Find where the given text appears and provide that cell's center as (X, Y) coordinate. 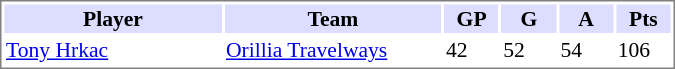
52 (529, 50)
Orillia Travelways (332, 50)
GP (471, 18)
106 (643, 50)
Player (112, 18)
54 (586, 50)
Tony Hrkac (112, 50)
42 (471, 50)
Team (332, 18)
Pts (643, 18)
G (529, 18)
A (586, 18)
